Capture the cell that displays the provided text and extract its [x, y] central coordinate. 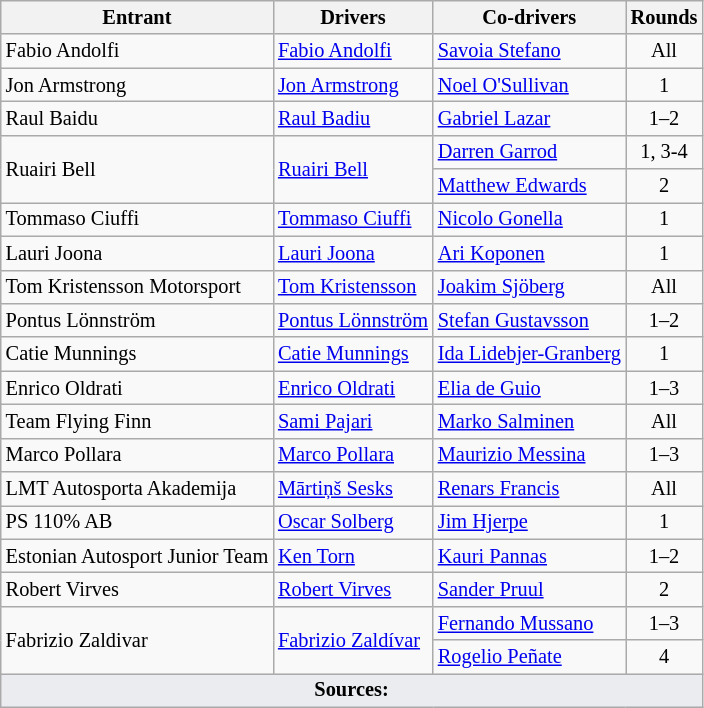
Noel O'Sullivan [530, 85]
Drivers [353, 17]
Darren Garrod [530, 152]
Gabriel Lazar [530, 118]
Joakim Sjöberg [530, 287]
Maurizio Messina [530, 455]
Sami Pajari [353, 421]
Ari Koponen [530, 253]
Oscar Solberg [353, 522]
Jim Hjerpe [530, 522]
Kauri Pannas [530, 556]
PS 110% AB [137, 522]
Sander Pruul [530, 589]
Mārtiņš Sesks [353, 489]
Fernando Mussano [530, 623]
Fabrizio Zaldivar [137, 640]
Team Flying Finn [137, 421]
Elia de Guio [530, 388]
Estonian Autosport Junior Team [137, 556]
Tom Kristensson Motorsport [137, 287]
Raul Badiu [353, 118]
Entrant [137, 17]
Rogelio Peñate [530, 657]
Rounds [664, 17]
LMT Autosporta Akademija [137, 489]
Co-drivers [530, 17]
Tom Kristensson [353, 287]
Marko Salminen [530, 421]
Nicolo Gonella [530, 219]
Ida Lidebjer-Granberg [530, 354]
Stefan Gustavsson [530, 320]
1, 3-4 [664, 152]
Matthew Edwards [530, 186]
Savoia Stefano [530, 51]
Sources: [352, 690]
Fabrizio Zaldívar [353, 640]
Ken Torn [353, 556]
4 [664, 657]
Renars Francis [530, 489]
Raul Baidu [137, 118]
